Determine the (X, Y) coordinate at the center of the cell enclosing the given text.  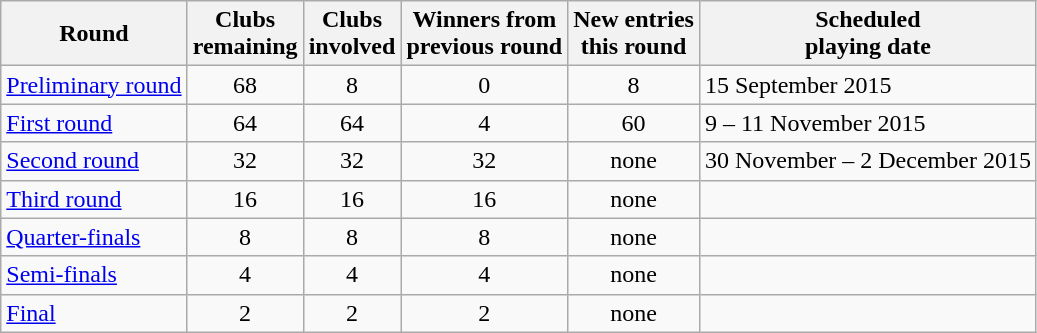
60 (634, 123)
Third round (94, 199)
0 (484, 85)
Quarter-finals (94, 237)
9 – 11 November 2015 (868, 123)
New entriesthis round (634, 34)
Second round (94, 161)
Scheduledplaying date (868, 34)
Winners fromprevious round (484, 34)
Final (94, 313)
Round (94, 34)
Clubsinvolved (352, 34)
Clubsremaining (245, 34)
Preliminary round (94, 85)
First round (94, 123)
Semi-finals (94, 275)
30 November – 2 December 2015 (868, 161)
68 (245, 85)
15 September 2015 (868, 85)
